Search for the cell housing the specified text and yield its (x, y) center coordinate. 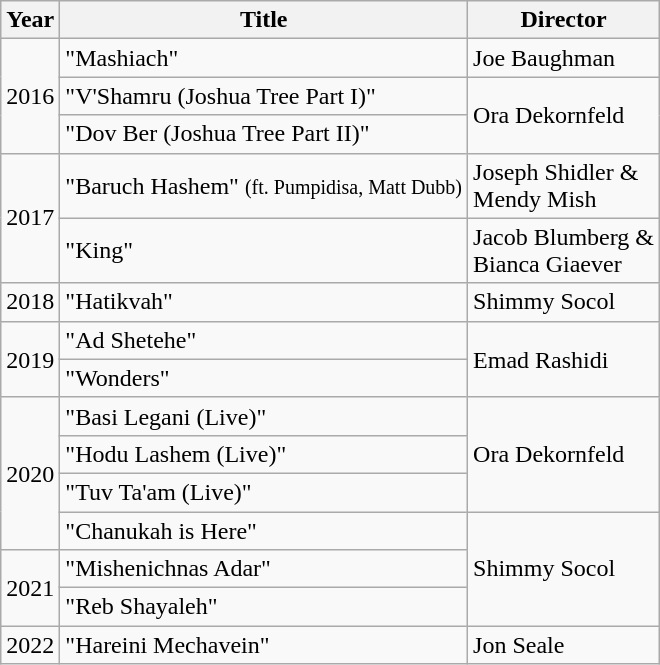
"V'Shamru (Joshua Tree Part I)" (264, 96)
"Chanukah is Here" (264, 531)
Title (264, 20)
"Tuv Ta'am (Live)" (264, 492)
"Reb Shayaleh" (264, 607)
"King" (264, 250)
2016 (30, 96)
"Hatikvah" (264, 302)
Director (564, 20)
Joe Baughman (564, 58)
"Mashiach" (264, 58)
Year (30, 20)
Jacob Blumberg &Bianca Giaever (564, 250)
Jon Seale (564, 645)
2020 (30, 473)
2018 (30, 302)
Emad Rashidi (564, 359)
Joseph Shidler &Mendy Mish (564, 186)
2017 (30, 218)
"Baruch Hashem" (ft. Pumpidisa, Matt Dubb) (264, 186)
2019 (30, 359)
"Dov Ber (Joshua Tree Part II)" (264, 134)
"Mishenichnas Adar" (264, 569)
"Hareini Mechavein" (264, 645)
"Basi Legani (Live)" (264, 416)
"Hodu Lashem (Live)" (264, 454)
2022 (30, 645)
"Wonders" (264, 378)
2021 (30, 588)
"Ad Shetehe" (264, 340)
